Search for the cell housing the specified text and yield its (x, y) center coordinate. 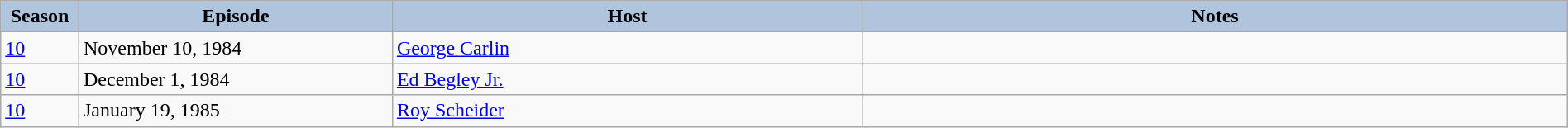
Roy Scheider (627, 111)
Episode (235, 17)
Notes (1216, 17)
George Carlin (627, 48)
Season (40, 17)
Host (627, 17)
December 1, 1984 (235, 79)
January 19, 1985 (235, 111)
November 10, 1984 (235, 48)
Ed Begley Jr. (627, 79)
